Locate the cell with the specified text and output its [x, y] center coordinate. 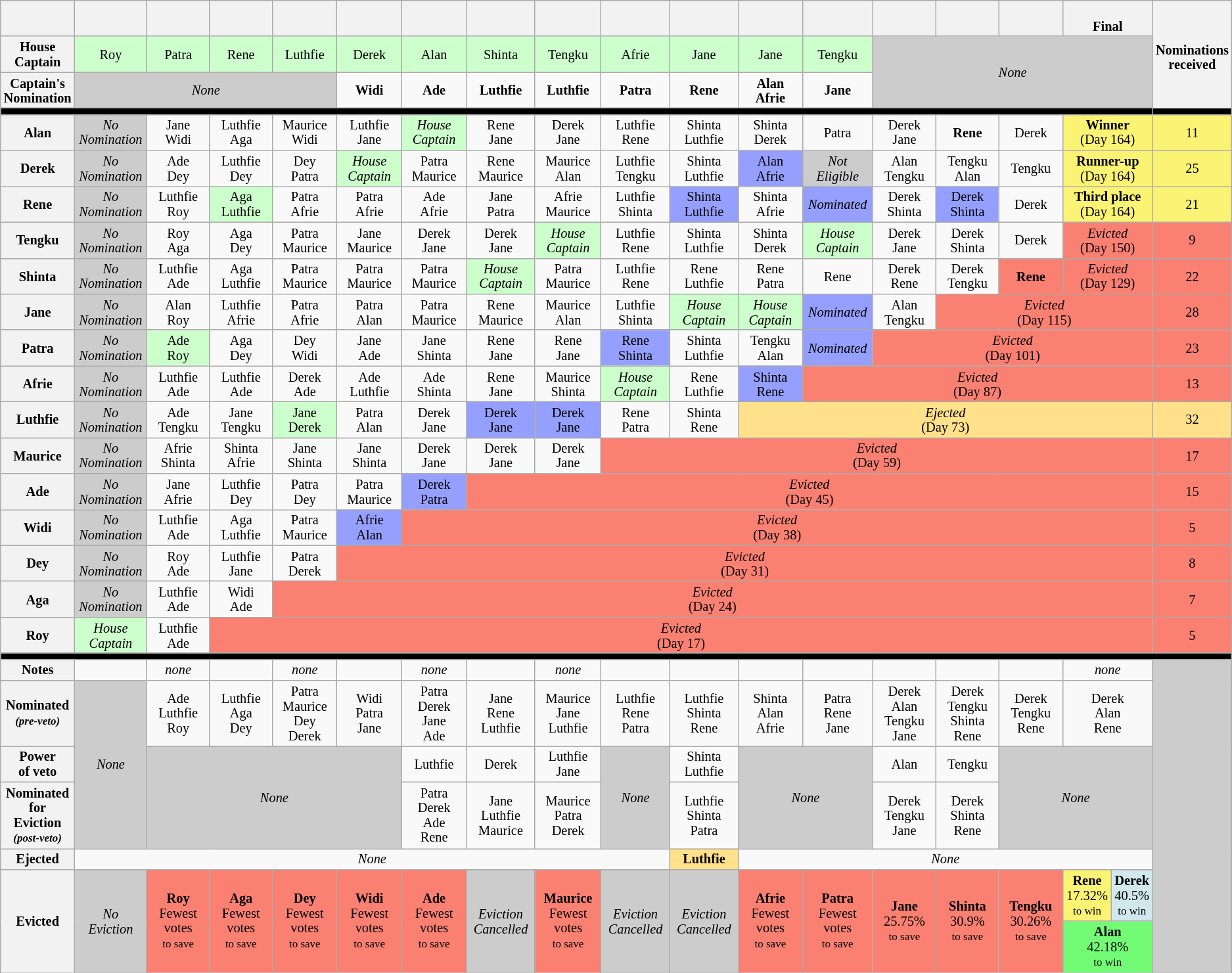
AdeLuthfieRoy [178, 713]
WidiPatraJane [369, 713]
JaneLuthfieMaurice [501, 815]
PatraDerekAdeRene [434, 815]
WidiFewest votesto save [369, 921]
28 [1192, 311]
Evicted(Day 38) [777, 527]
Rene17.32%to win [1087, 895]
MauriceShinta [568, 384]
DerekShintaRene [968, 815]
Evicted(Day 101) [1013, 348]
DerekTengku [968, 276]
Evicted(Day 115) [1045, 311]
Derek40.5%to win [1131, 895]
LuthfieAga [241, 133]
MauricePatraDerek [568, 815]
AgaFewest votesto save [241, 921]
22 [1192, 276]
AlanRoy [178, 311]
Nominations received [1192, 57]
LuthfieRenePatra [635, 713]
11 [1192, 133]
AdeTengku [178, 419]
JaneReneLuthfie [501, 713]
32 [1192, 419]
MauriceWidi [305, 133]
13 [1192, 384]
AdeRoy [178, 348]
DeyPatra [305, 168]
Evicted(Day 129) [1107, 276]
RoyFewest votesto save [178, 921]
NoEviction [111, 921]
Evicted(Day 59) [877, 456]
DerekTengkuJane [904, 815]
DerekAde [305, 384]
Evicted(Day 31) [745, 564]
JaneDerek [305, 419]
AdeShinta [434, 384]
RoyAga [178, 240]
AfrieFewest votesto save [771, 921]
Evicted(Day 87) [978, 384]
Nominatedfor Eviction(post-veto) [38, 815]
DerekRene [904, 276]
AfrieAlan [369, 527]
Runner-up(Day 164) [1107, 168]
Third place(Day 164) [1107, 204]
AdeDey [178, 168]
Ejected(Day 73) [946, 419]
Maurice [38, 456]
Powerof veto [38, 763]
8 [1192, 564]
7 [1192, 599]
17 [1192, 456]
ReneShinta [635, 348]
DeyFewest votesto save [305, 921]
15 [1192, 491]
JanePatra [501, 204]
LuthfieAgaDey [241, 713]
AdeAfrie [434, 204]
LuthfieAfrie [241, 311]
JaneWidi [178, 133]
9 [1192, 240]
PatraReneJane [837, 713]
21 [1192, 204]
LuthfieTengku [635, 168]
DeyWidi [305, 348]
23 [1192, 348]
DerekTengkuRene [1030, 713]
Winner(Day 164) [1107, 133]
DerekAlanTengkuJane [904, 713]
Aga [38, 599]
Jane25.75%to save [904, 921]
Evicted(Day 150) [1107, 240]
25 [1192, 168]
PatraDey [305, 491]
PatraMauriceDeyDerek [305, 713]
JaneAde [369, 348]
AdeLuthfie [369, 384]
AfrieShinta [178, 456]
PatraDerek [305, 564]
Ejected [38, 859]
LuthfieShintaRene [704, 713]
WidiAde [241, 599]
AfrieMaurice [568, 204]
Alan42.18%to win [1107, 947]
DerekAlanRene [1107, 713]
JaneAfrie [178, 491]
MauriceFewest votesto save [568, 921]
Tengku30.26%to save [1030, 921]
ShintaAlanAfrie [771, 713]
LuthfieShintaPatra [704, 815]
NotEligible [837, 168]
JaneMaurice [369, 240]
Shinta30.9%to save [968, 921]
DerekTengkuShintaRene [968, 713]
Evicted(Day 24) [712, 599]
Evicted [38, 921]
Final [1107, 18]
PatraDerekJaneAde [434, 713]
Captain'sNomination [38, 91]
Evicted(Day 17) [681, 635]
PatraFewest votesto save [837, 921]
RoyAde [178, 564]
Nominated(pre-veto) [38, 713]
Evicted(Day 45) [810, 491]
LuthfieRoy [178, 204]
JaneTengku [241, 419]
AdeFewest votesto save [434, 921]
Notes [38, 669]
MauriceJaneLuthfie [568, 713]
DerekPatra [434, 491]
Dey [38, 564]
